Determine the [x, y] coordinate at the center of the cell enclosing the given text.  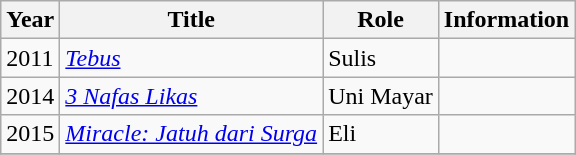
2014 [30, 96]
Sulis [381, 58]
Miracle: Jatuh dari Surga [192, 134]
2011 [30, 58]
Role [381, 20]
Information [506, 20]
Title [192, 20]
3 Nafas Likas [192, 96]
Year [30, 20]
2015 [30, 134]
Eli [381, 134]
Uni Mayar [381, 96]
Tebus [192, 58]
